From the cell containing the given text, extract its center point as (X, Y) coordinate. 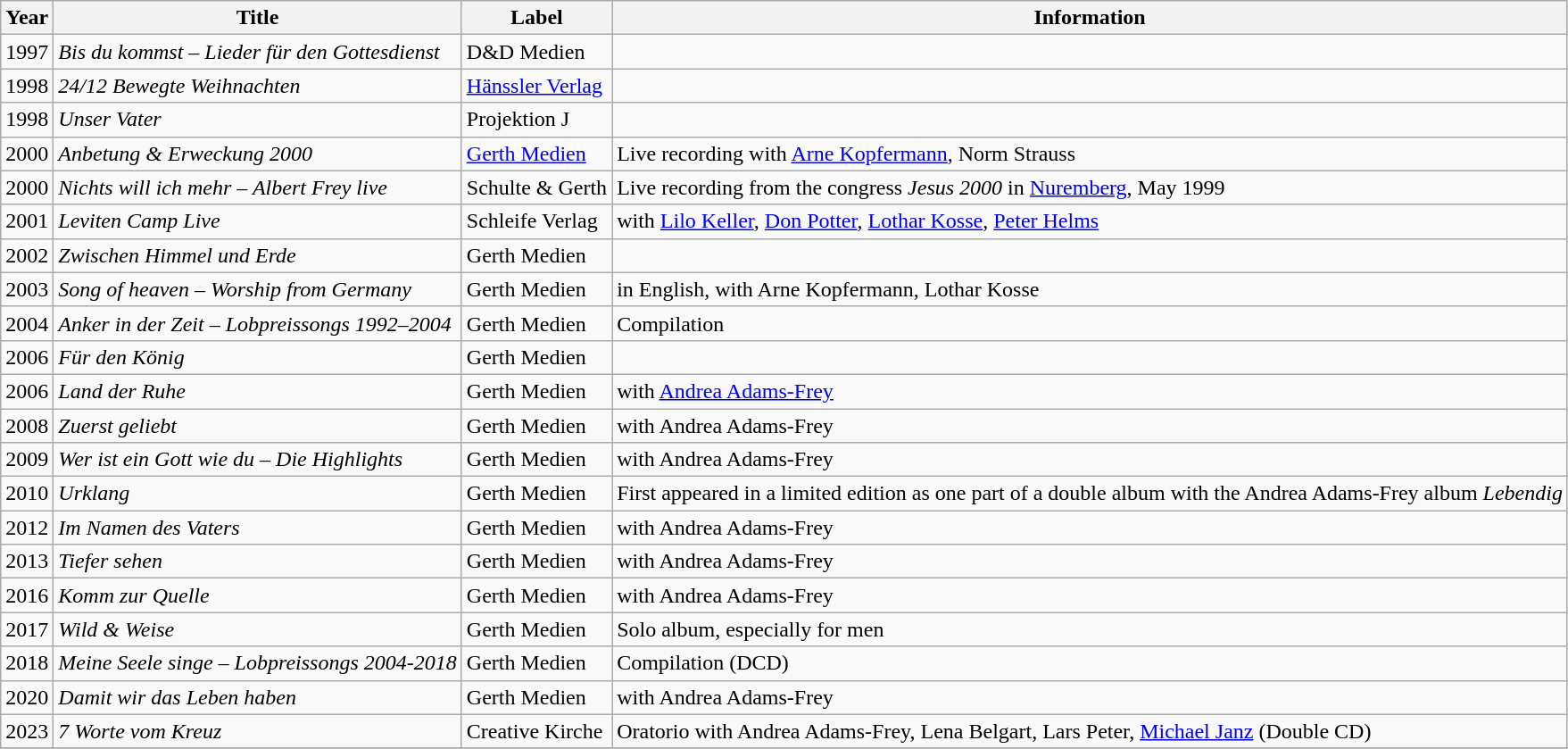
in English, with Arne Kopfermann, Lothar Kosse (1091, 289)
Year (27, 18)
Tiefer sehen (257, 562)
Hänssler Verlag (536, 86)
D&D Medien (536, 52)
Title (257, 18)
2009 (27, 460)
Anker in der Zeit – Lobpreissongs 1992–2004 (257, 323)
2020 (27, 697)
Song of heaven – Worship from Germany (257, 289)
Meine Seele singe – Lobpreissongs 2004-2018 (257, 663)
Bis du kommst – Lieder für den Gottesdienst (257, 52)
Creative Kirche (536, 731)
First appeared in a limited edition as one part of a double album with the Andrea Adams-Frey album Lebendig (1091, 494)
2018 (27, 663)
2013 (27, 562)
Urklang (257, 494)
with Lilo Keller, Don Potter, Lothar Kosse, Peter Helms (1091, 221)
2017 (27, 629)
2016 (27, 595)
2008 (27, 426)
Wer ist ein Gott wie du – Die Highlights (257, 460)
24/12 Bewegte Weihnachten (257, 86)
Zuerst geliebt (257, 426)
Live recording from the congress Jesus 2000 in Nuremberg, May 1999 (1091, 187)
Information (1091, 18)
2002 (27, 255)
Land der Ruhe (257, 391)
2003 (27, 289)
Solo album, especially for men (1091, 629)
Oratorio with Andrea Adams-Frey, Lena Belgart, Lars Peter, Michael Janz (Double CD) (1091, 731)
2010 (27, 494)
Compilation (DCD) (1091, 663)
2023 (27, 731)
Schleife Verlag (536, 221)
1997 (27, 52)
Wild & Weise (257, 629)
Compilation (1091, 323)
Für den König (257, 357)
Projektion J (536, 120)
Damit wir das Leben haben (257, 697)
2004 (27, 323)
Live recording with Arne Kopfermann, Norm Strauss (1091, 154)
Zwischen Himmel und Erde (257, 255)
Komm zur Quelle (257, 595)
Label (536, 18)
Unser Vater (257, 120)
Im Namen des Vaters (257, 528)
Leviten Camp Live (257, 221)
Nichts will ich mehr – Albert Frey live (257, 187)
2012 (27, 528)
Schulte & Gerth (536, 187)
7 Worte vom Kreuz (257, 731)
Anbetung & Erweckung 2000 (257, 154)
2001 (27, 221)
